Identify which cell holds the provided text, then report its (x, y) central coordinate. 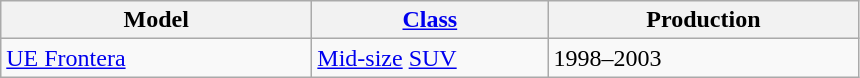
1998–2003 (704, 58)
Class (430, 20)
Mid-size SUV (430, 58)
Model (156, 20)
Production (704, 20)
UE Frontera (156, 58)
